Locate the cell with the specified text and output its [x, y] center coordinate. 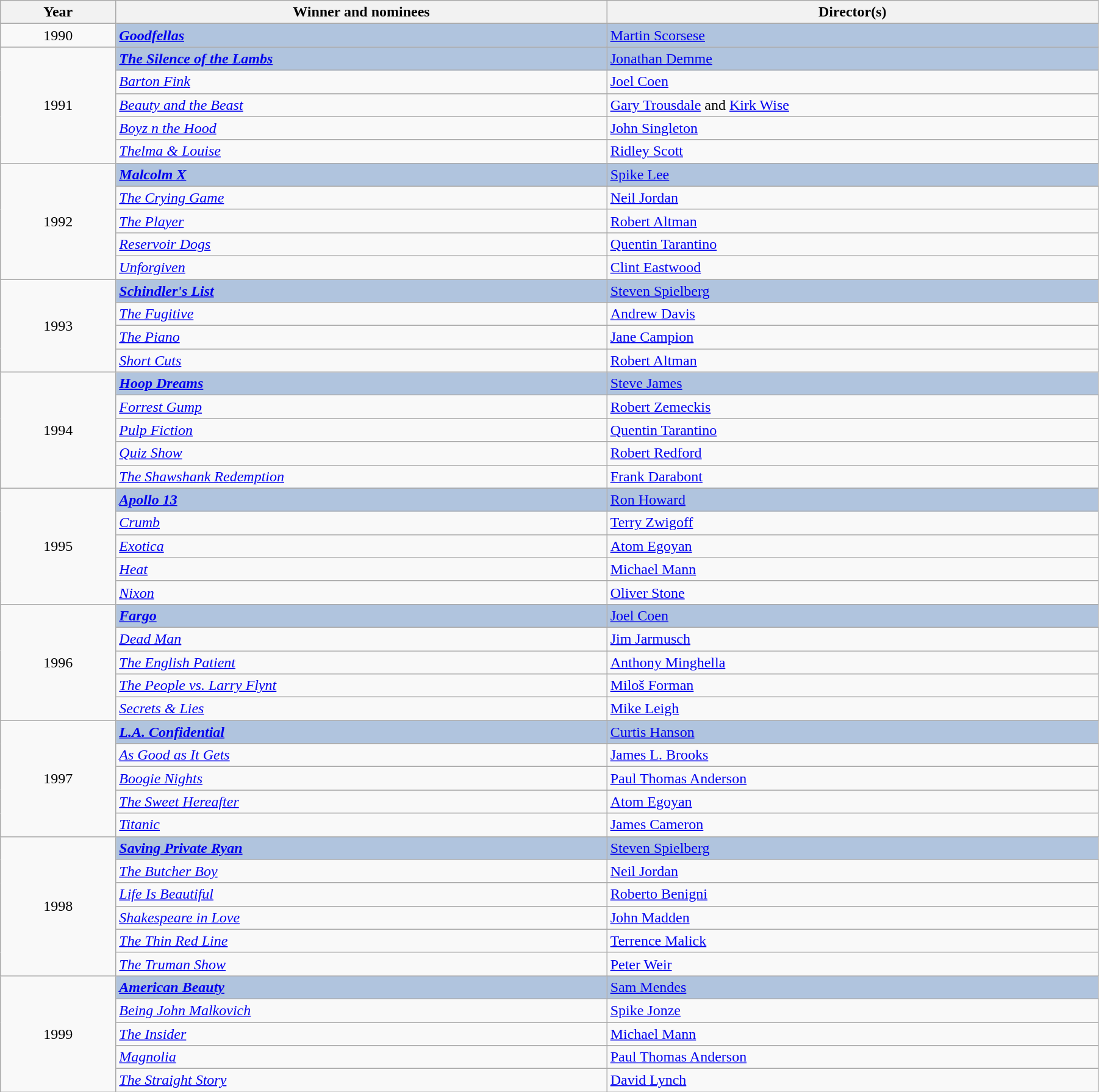
Titanic [361, 825]
Fargo [361, 616]
Ron Howard [853, 500]
1995 [59, 546]
Spike Lee [853, 174]
1996 [59, 662]
Heat [361, 569]
Robert Zemeckis [853, 407]
The Shawshank Redemption [361, 476]
Quiz Show [361, 453]
Frank Darabont [853, 476]
Andrew Davis [853, 314]
John Madden [853, 918]
Oliver Stone [853, 592]
Hoop Dreams [361, 384]
Jane Campion [853, 337]
As Good as It Gets [361, 755]
Nixon [361, 592]
Thelma & Louise [361, 151]
American Beauty [361, 987]
Curtis Hanson [853, 732]
1999 [59, 1033]
Pulp Fiction [361, 430]
John Singleton [853, 128]
Spike Jonze [853, 1010]
Malcolm X [361, 174]
Beauty and the Beast [361, 105]
The Insider [361, 1034]
1998 [59, 906]
Terry Zwigoff [853, 523]
James L. Brooks [853, 755]
The Silence of the Lambs [361, 59]
1993 [59, 326]
1991 [59, 105]
David Lynch [853, 1080]
Forrest Gump [361, 407]
Apollo 13 [361, 500]
Peter Weir [853, 964]
1997 [59, 778]
The Straight Story [361, 1080]
Saving Private Ryan [361, 848]
Roberto Benigni [853, 894]
Steve James [853, 384]
Unforgiven [361, 267]
Mike Leigh [853, 709]
Crumb [361, 523]
The Truman Show [361, 964]
Jonathan Demme [853, 59]
The Thin Red Line [361, 941]
Dead Man [361, 639]
Magnolia [361, 1057]
1994 [59, 430]
Clint Eastwood [853, 267]
L.A. Confidential [361, 732]
The Player [361, 221]
The Butcher Boy [361, 871]
Secrets & Lies [361, 709]
Barton Fink [361, 82]
1990 [59, 35]
Director(s) [853, 12]
Miloš Forman [853, 686]
Anthony Minghella [853, 662]
Shakespeare in Love [361, 918]
Short Cuts [361, 361]
Winner and nominees [361, 12]
Goodfellas [361, 35]
The English Patient [361, 662]
Life Is Beautiful [361, 894]
Boyz n the Hood [361, 128]
The Sweet Hereafter [361, 802]
Exotica [361, 546]
1992 [59, 221]
James Cameron [853, 825]
Ridley Scott [853, 151]
The People vs. Larry Flynt [361, 686]
The Crying Game [361, 198]
Reservoir Dogs [361, 244]
Being John Malkovich [361, 1010]
Schindler's List [361, 291]
Robert Redford [853, 453]
Boogie Nights [361, 778]
The Piano [361, 337]
Sam Mendes [853, 987]
The Fugitive [361, 314]
Terrence Malick [853, 941]
Year [59, 12]
Jim Jarmusch [853, 639]
Gary Trousdale and Kirk Wise [853, 105]
Martin Scorsese [853, 35]
